Search for the cell housing the specified text and yield its (X, Y) center coordinate. 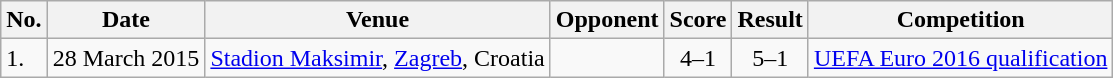
No. (24, 20)
5–1 (770, 58)
4–1 (698, 58)
Score (698, 20)
Date (126, 20)
Opponent (607, 20)
1. (24, 58)
Venue (378, 20)
Competition (960, 20)
28 March 2015 (126, 58)
Result (770, 20)
Stadion Maksimir, Zagreb, Croatia (378, 58)
UEFA Euro 2016 qualification (960, 58)
